Extract the [X, Y] coordinate from the center of the cell holding the provided text.  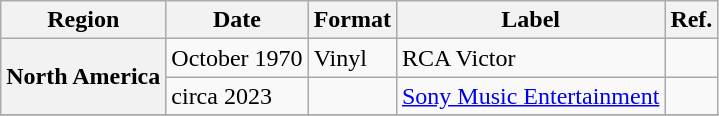
North America [84, 77]
Region [84, 20]
circa 2023 [237, 96]
Format [352, 20]
Sony Music Entertainment [530, 96]
Label [530, 20]
Vinyl [352, 58]
October 1970 [237, 58]
Ref. [692, 20]
RCA Victor [530, 58]
Date [237, 20]
